From the cell containing the given text, extract its center point as [X, Y] coordinate. 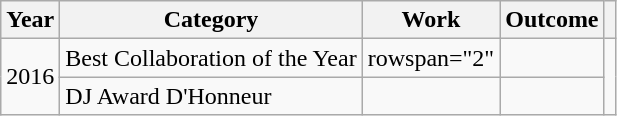
rowspan="2" [431, 58]
2016 [30, 77]
DJ Award D'Honneur [211, 96]
Work [431, 20]
Year [30, 20]
Category [211, 20]
Outcome [552, 20]
Best Collaboration of the Year [211, 58]
